Identify which cell holds the provided text, then report its [X, Y] central coordinate. 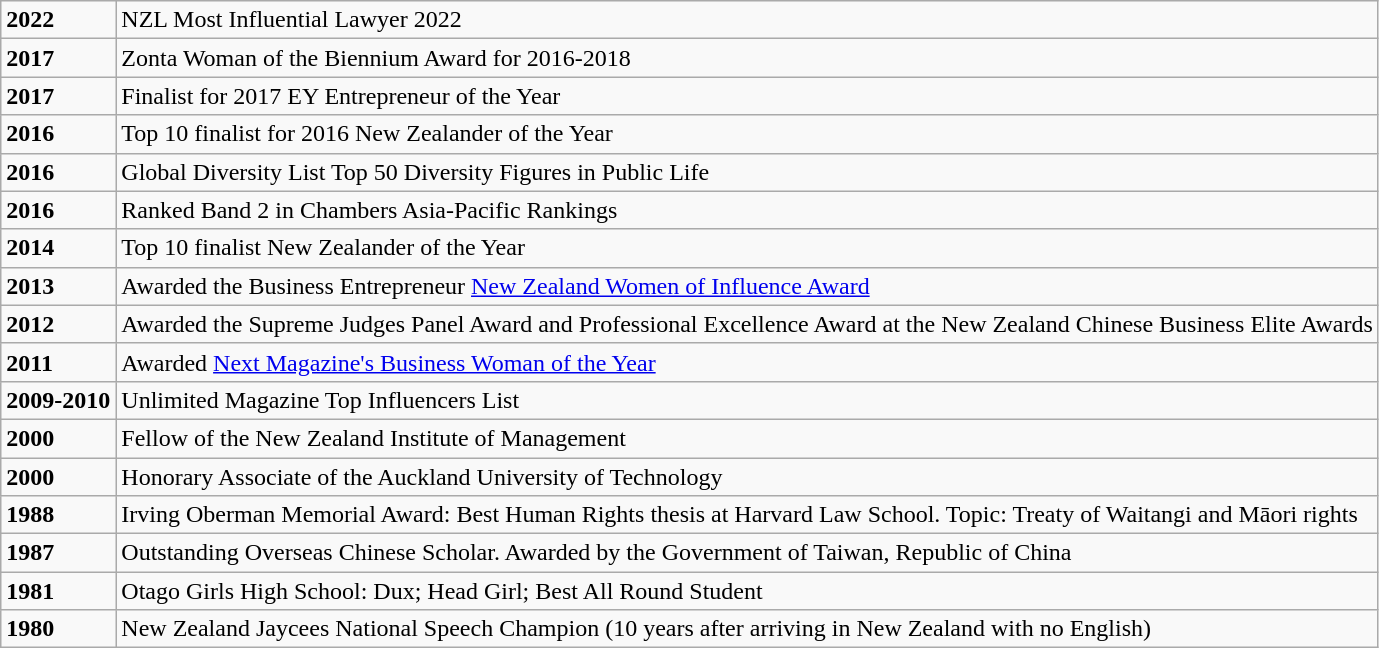
2013 [58, 286]
Ranked Band 2 in Chambers Asia-Pacific Rankings [748, 210]
Otago Girls High School: Dux; Head Girl; Best All Round Student [748, 591]
Unlimited Magazine Top Influencers List [748, 400]
New Zealand Jaycees National Speech Champion (10 years after arriving in New Zealand with no English) [748, 629]
Awarded the Business Entrepreneur New Zealand Women of Influence Award [748, 286]
1980 [58, 629]
1987 [58, 553]
2014 [58, 248]
Top 10 finalist New Zealander of the Year [748, 248]
Zonta Woman of the Biennium Award for 2016-2018 [748, 58]
1988 [58, 515]
Finalist for 2017 EY Entrepreneur of the Year [748, 96]
1981 [58, 591]
2011 [58, 362]
NZL Most Influential Lawyer 2022 [748, 20]
Fellow of the New Zealand Institute of Management [748, 438]
2009-2010 [58, 400]
Awarded the Supreme Judges Panel Award and Professional Excellence Award at the New Zealand Chinese Business Elite Awards [748, 324]
Awarded Next Magazine's Business Woman of the Year [748, 362]
Honorary Associate of the Auckland University of Technology [748, 477]
2022 [58, 20]
Irving Oberman Memorial Award: Best Human Rights thesis at Harvard Law School. Topic: Treaty of Waitangi and Māori rights [748, 515]
Top 10 finalist for 2016 New Zealander of the Year [748, 134]
Outstanding Overseas Chinese Scholar. Awarded by the Government of Taiwan, Republic of China [748, 553]
Global Diversity List Top 50 Diversity Figures in Public Life [748, 172]
2012 [58, 324]
